Identify which cell holds the provided text, then report its (x, y) central coordinate. 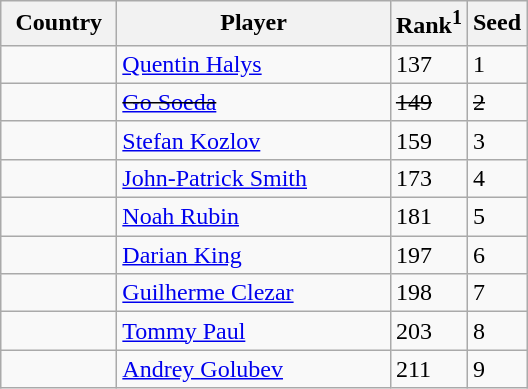
Guilherme Clezar (254, 293)
173 (428, 178)
Player (254, 24)
Stefan Kozlov (254, 140)
Quentin Halys (254, 64)
Darian King (254, 255)
Go Soeda (254, 102)
7 (496, 293)
Andrey Golubev (254, 369)
5 (496, 217)
8 (496, 331)
6 (496, 255)
137 (428, 64)
Country (59, 24)
3 (496, 140)
Noah Rubin (254, 217)
198 (428, 293)
Tommy Paul (254, 331)
149 (428, 102)
Seed (496, 24)
Rank1 (428, 24)
2 (496, 102)
203 (428, 331)
9 (496, 369)
1 (496, 64)
John-Patrick Smith (254, 178)
197 (428, 255)
4 (496, 178)
159 (428, 140)
181 (428, 217)
211 (428, 369)
